Locate the cell with the specified text and output its [x, y] center coordinate. 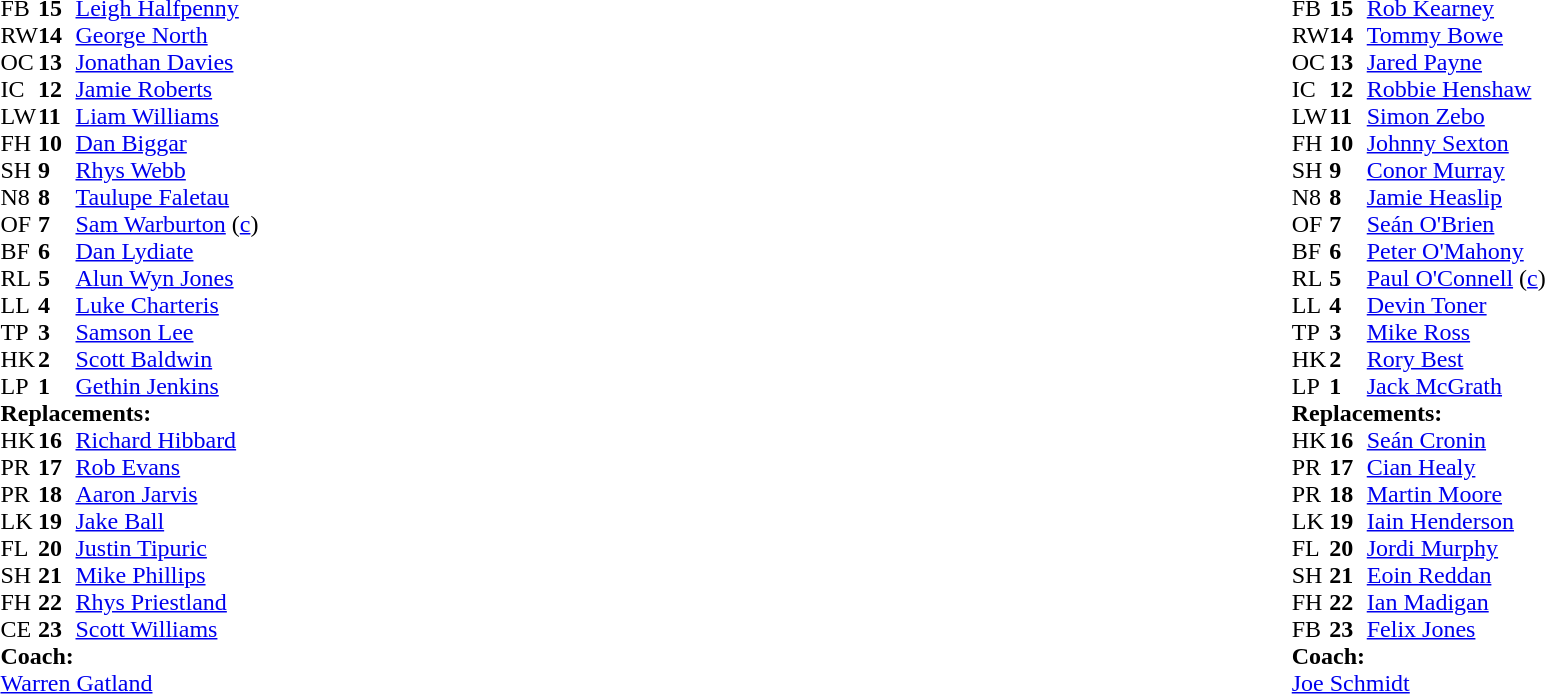
Richard Hibbard [168, 440]
Taulupe Faletau [168, 198]
Liam Williams [168, 116]
George North [168, 36]
Jamie Roberts [168, 90]
FB [1311, 630]
Sam Warburton (c) [168, 224]
Scott Williams [168, 630]
Alun Wyn Jones [168, 278]
Mike Phillips [168, 576]
Samson Lee [168, 332]
Jake Ball [168, 522]
Luke Charteris [168, 306]
Coach: [129, 656]
Gethin Jenkins [168, 386]
Replacements: [129, 414]
Dan Biggar [168, 144]
CE [19, 630]
Justin Tipuric [168, 548]
Rhys Priestland [168, 602]
Jonathan Davies [168, 62]
Rhys Webb [168, 170]
Scott Baldwin [168, 360]
Aaron Jarvis [168, 494]
Rob Evans [168, 468]
Dan Lydiate [168, 252]
